For the text-containing cell, return its midpoint in [x, y] coordinate format. 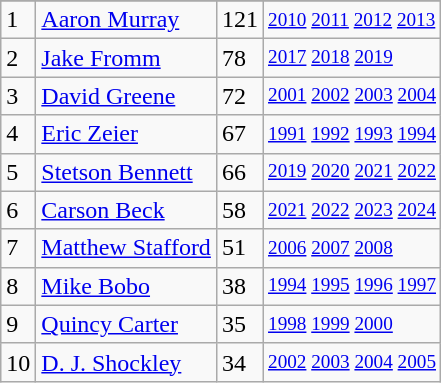
Carson Beck [126, 210]
Eric Zeier [126, 134]
2019 2020 2021 2022 [352, 172]
2001 2002 2003 2004 [352, 96]
51 [240, 248]
2010 2011 2012 2013 [352, 20]
78 [240, 58]
121 [240, 20]
2017 2018 2019 [352, 58]
58 [240, 210]
5 [18, 172]
D. J. Shockley [126, 362]
10 [18, 362]
9 [18, 324]
35 [240, 324]
Aaron Murray [126, 20]
Jake Fromm [126, 58]
72 [240, 96]
1991 1992 1993 1994 [352, 134]
2006 2007 2008 [352, 248]
6 [18, 210]
Stetson Bennett [126, 172]
David Greene [126, 96]
66 [240, 172]
1998 1999 2000 [352, 324]
3 [18, 96]
Quincy Carter [126, 324]
2021 2022 2023 2024 [352, 210]
34 [240, 362]
2 [18, 58]
67 [240, 134]
4 [18, 134]
2002 2003 2004 2005 [352, 362]
Matthew Stafford [126, 248]
1994 1995 1996 1997 [352, 286]
1 [18, 20]
7 [18, 248]
Mike Bobo [126, 286]
38 [240, 286]
8 [18, 286]
